Scan for the cell matching the given text and deliver its [X, Y] coordinate at center. 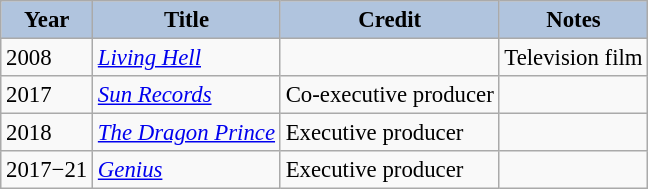
2008 [47, 58]
Genius [187, 170]
Credit [390, 20]
Living Hell [187, 58]
Title [187, 20]
Year [47, 20]
Notes [574, 20]
Sun Records [187, 95]
Television film [574, 58]
2017 [47, 95]
2018 [47, 133]
2017−21 [47, 170]
Co-executive producer [390, 95]
The Dragon Prince [187, 133]
